Scan for the cell matching the given text and deliver its (X, Y) coordinate at center. 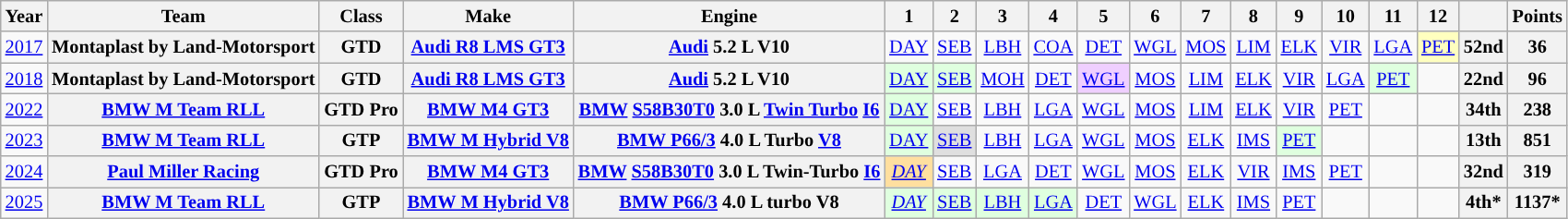
2024 (24, 172)
Points (1538, 16)
2022 (24, 109)
BMW P66/3 4.0 L turbo V8 (730, 202)
3 (1002, 16)
BMW S58B30T0 3.0 L Twin Turbo I6 (730, 109)
7 (1206, 16)
Paul Miller Racing (183, 172)
851 (1538, 140)
BMW S58B30T0 3.0 L Twin-Turbo I6 (730, 172)
34th (1483, 109)
11 (1394, 16)
2023 (24, 140)
5 (1103, 16)
Year (24, 16)
6 (1155, 16)
8 (1253, 16)
COA (1053, 47)
2025 (24, 202)
9 (1299, 16)
Class (361, 16)
Make (489, 16)
1137* (1538, 202)
MOH (1002, 79)
BMW P66/3 4.0 L Turbo V8 (730, 140)
12 (1438, 16)
13th (1483, 140)
238 (1538, 109)
4th* (1483, 202)
32nd (1483, 172)
36 (1538, 47)
10 (1346, 16)
52nd (1483, 47)
96 (1538, 79)
4 (1053, 16)
2017 (24, 47)
1 (909, 16)
22nd (1483, 79)
Team (183, 16)
319 (1538, 172)
2 (954, 16)
Engine (730, 16)
2018 (24, 79)
